Return [x, y] of the center of cell containing provided text 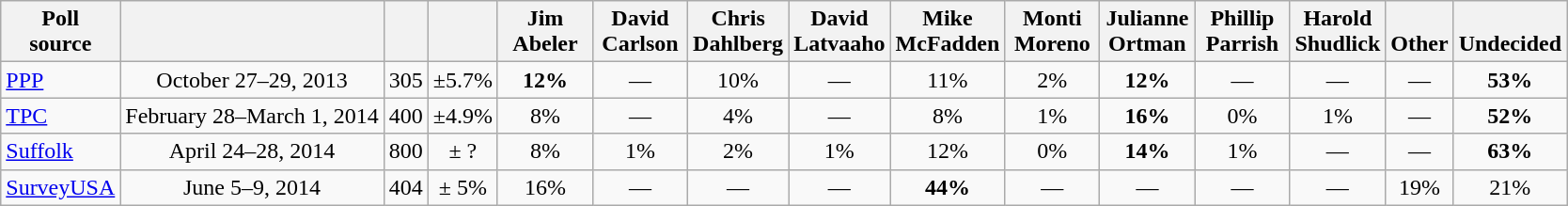
±5.7% [463, 80]
10% [739, 80]
MikeMcFadden [948, 32]
52% [1510, 116]
June 5–9, 2014 [252, 187]
4% [739, 116]
SurveyUSA [60, 187]
PPP [60, 80]
44% [948, 187]
JimAbeler [545, 32]
DavidLatvaaho [839, 32]
63% [1510, 151]
Pollsource [60, 32]
11% [948, 80]
October 27–29, 2013 [252, 80]
ChrisDahlberg [739, 32]
53% [1510, 80]
JulianneOrtman [1147, 32]
TPC [60, 116]
± 5% [463, 187]
±4.9% [463, 116]
HaroldShudlick [1338, 32]
PhillipParrish [1243, 32]
± ? [463, 151]
April 24–28, 2014 [252, 151]
404 [406, 187]
400 [406, 116]
Suffolk [60, 151]
Undecided [1510, 32]
305 [406, 80]
Other [1419, 32]
21% [1510, 187]
800 [406, 151]
MontiMoreno [1053, 32]
19% [1419, 187]
February 28–March 1, 2014 [252, 116]
DavidCarlson [641, 32]
14% [1147, 151]
